Capture the cell that displays the provided text and extract its (X, Y) central coordinate. 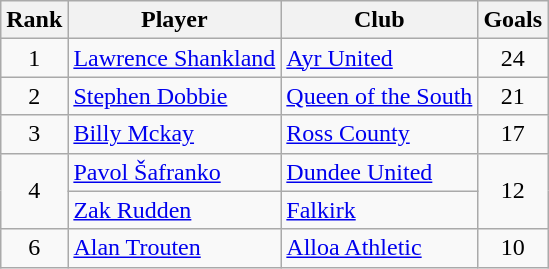
6 (34, 248)
Alloa Athletic (380, 248)
Ayr United (380, 58)
Billy Mckay (174, 134)
Alan Trouten (174, 248)
Dundee United (380, 172)
17 (513, 134)
1 (34, 58)
Club (380, 20)
Player (174, 20)
12 (513, 191)
Rank (34, 20)
24 (513, 58)
2 (34, 96)
Stephen Dobbie (174, 96)
Falkirk (380, 210)
Ross County (380, 134)
Lawrence Shankland (174, 58)
3 (34, 134)
10 (513, 248)
4 (34, 191)
Pavol Šafranko (174, 172)
Goals (513, 20)
Zak Rudden (174, 210)
21 (513, 96)
Queen of the South (380, 96)
